Locate the cell with the specified text and output its (x, y) center coordinate. 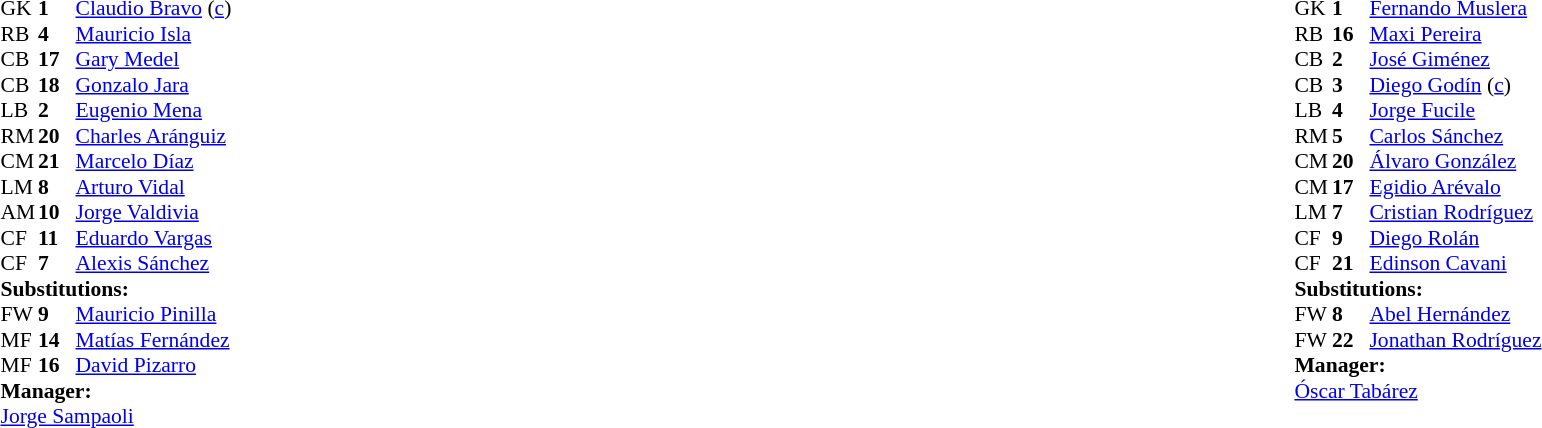
Mauricio Isla (154, 34)
Arturo Vidal (154, 187)
Maxi Pereira (1455, 34)
Jorge Fucile (1455, 111)
Egidio Arévalo (1455, 187)
David Pizarro (154, 365)
Jorge Valdivia (154, 213)
22 (1351, 340)
14 (57, 340)
Jonathan Rodríguez (1455, 340)
Eugenio Mena (154, 111)
Gonzalo Jara (154, 85)
AM (19, 213)
5 (1351, 136)
Alexis Sánchez (154, 263)
Diego Rolán (1455, 238)
Mauricio Pinilla (154, 315)
Óscar Tabárez (1418, 391)
Marcelo Díaz (154, 161)
Álvaro González (1455, 161)
Charles Aránguiz (154, 136)
José Giménez (1455, 59)
Abel Hernández (1455, 315)
Eduardo Vargas (154, 238)
Edinson Cavani (1455, 263)
Diego Godín (c) (1455, 85)
Gary Medel (154, 59)
10 (57, 213)
Cristian Rodríguez (1455, 213)
18 (57, 85)
Carlos Sánchez (1455, 136)
3 (1351, 85)
Matías Fernández (154, 340)
11 (57, 238)
